Return the [X, Y] coordinate for the center point of the cell that contains the specified text.  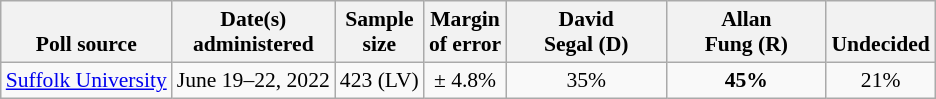
Date(s)administered [254, 32]
± 4.8% [465, 80]
AllanFung (R) [746, 32]
Suffolk University [86, 80]
Poll source [86, 32]
June 19–22, 2022 [254, 80]
Samplesize [380, 32]
Undecided [880, 32]
21% [880, 80]
45% [746, 80]
Marginof error [465, 32]
423 (LV) [380, 80]
35% [586, 80]
DavidSegal (D) [586, 32]
